Return (X, Y) of the center of cell containing provided text 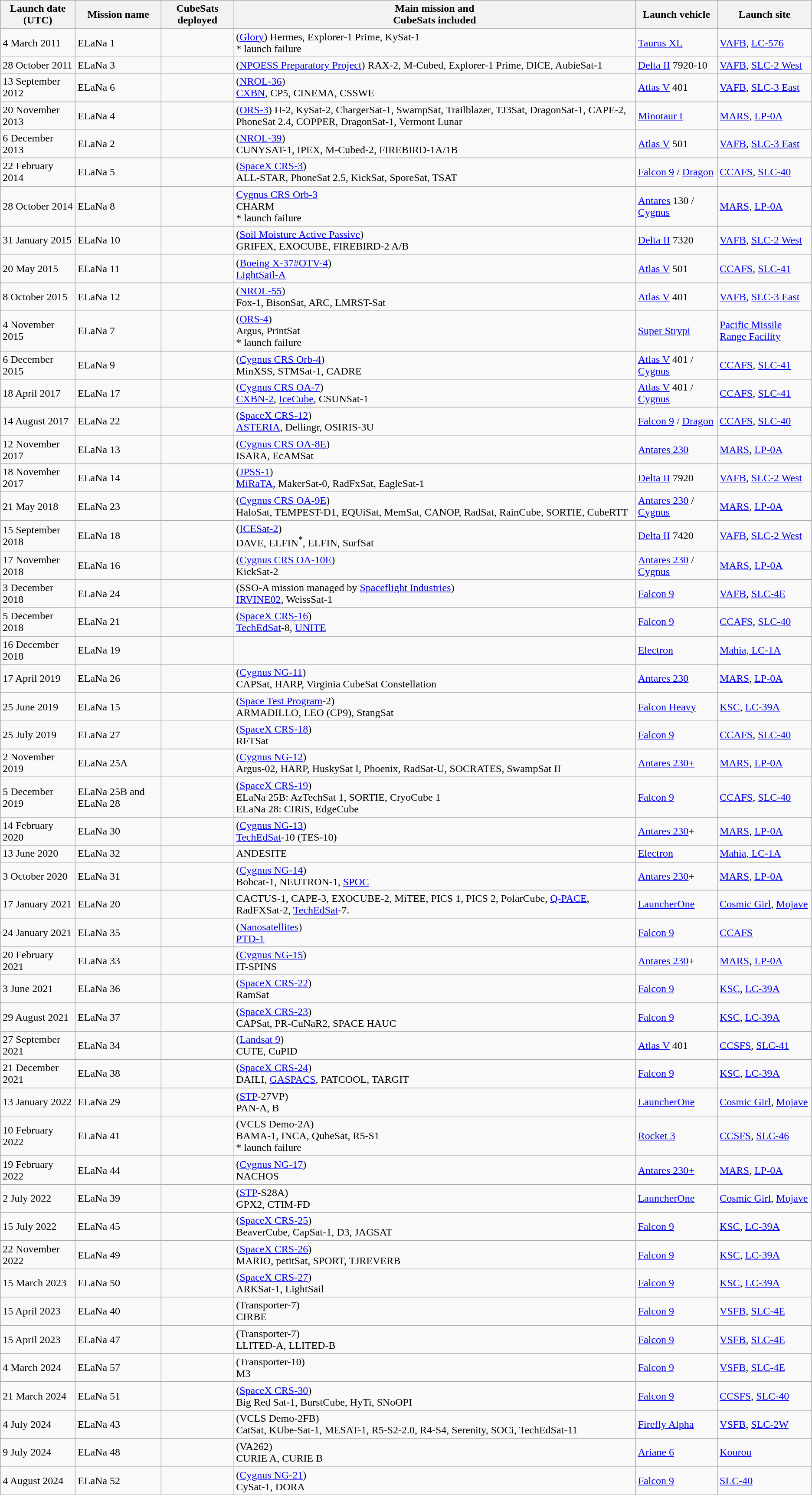
SLC-40 (765, 1481)
ELaNa 18 (118, 536)
(Nanosatellites)PTD-1 (435, 932)
Delta II 7320 (676, 240)
ELaNa 25B and ELaNa 28 (118, 797)
Taurus XL (676, 43)
Ariane 6 (676, 1452)
ELaNa 27 (118, 735)
Delta II 7920 (676, 478)
Minotaur I (676, 115)
10 February 2022 (38, 1136)
ELaNa 43 (118, 1424)
4 August 2024 (38, 1481)
ELaNa 6 (118, 88)
(Cygnus NG-21)CySat-1, DORA (435, 1481)
ELaNa 32 (118, 854)
ELaNa 2 (118, 144)
20 May 2015 (38, 268)
ELaNa 17 (118, 393)
CCSFS, SLC-41 (765, 1045)
Launch vehicle (676, 15)
22 November 2022 (38, 1255)
(NROL-36)CXBN, CP5, CINEMA, CSSWE (435, 88)
ELaNa 16 (118, 565)
Cygnus CRS Orb-3CHARM* launch failure (435, 206)
Mission name (118, 15)
3 October 2020 (38, 876)
21 December 2021 (38, 1074)
16 December 2018 (38, 650)
(VCLS Demo-2FB)CatSat, KUbe-Sat-1, MESAT-1, R5-S2-2.0, R4-S4, Serenity, SOCi, TechEdSat-11 (435, 1424)
ELaNa 25A (118, 763)
28 October 2014 (38, 206)
Launch date (UTC) (38, 15)
ELaNa 52 (118, 1481)
CCSFS, SLC-40 (765, 1396)
ELaNa 51 (118, 1396)
(Glory) Hermes, Explorer-1 Prime, KySat-1* launch failure (435, 43)
(SpaceX CRS-16)TechEdSat-8, UNITE (435, 622)
ELaNa 40 (118, 1311)
5 December 2018 (38, 622)
17 April 2019 (38, 679)
(Soil Moisture Active Passive)GRIFEX, EXOCUBE, FIREBIRD-2 A/B (435, 240)
(Landsat 9)CUTE, CuPID (435, 1045)
ELaNa 5 (118, 172)
ELaNa 21 (118, 622)
12 November 2017 (38, 450)
20 November 2013 (38, 115)
(Cygnus CRS OA-9E)HaloSat, TEMPEST-D1, EQUiSat, MemSat, CANOP, RadSat, RainCube, SORTIE, CubeRTT (435, 506)
(SSO-A mission managed by Spaceflight Industries)IRVINE02, WeissSat-1 (435, 594)
CubeSats deployed (198, 15)
Firefly Alpha (676, 1424)
(NPOESS Preparatory Project) RAX-2, M-Cubed, Explorer-1 Prime, DICE, AubieSat-1 (435, 65)
(SpaceX CRS-18)RFTSat (435, 735)
(Transporter-10)M3 (435, 1368)
(SpaceX CRS-27)ARKSat-1, LightSail (435, 1283)
17 November 2018 (38, 565)
(Transporter-7)CIRBE (435, 1311)
ELaNa 3 (118, 65)
VAFB, SLC-4E (765, 594)
(NROL-39)CUNYSAT-1, IPEX, M-Cubed-2, FIREBIRD-1A/1B (435, 144)
(Cygnus CRS Orb-4)MinXSS, STMSat-1, CADRE (435, 365)
14 August 2017 (38, 422)
ELaNa 35 (118, 932)
ELaNa 15 (118, 706)
(ICESat-2)DAVE, ELFIN*, ELFIN, SurfSat (435, 536)
Delta II 7420 (676, 536)
13 September 2012 (38, 88)
Falcon Heavy (676, 706)
(Cygnus NG-14)Bobcat-1, NEUTRON-1, SPOC (435, 876)
(SpaceX CRS-3)ALL-STAR, PhoneSat 2.5, KickSat, SporeSat, TSAT (435, 172)
ELaNa 4 (118, 115)
ELaNa 41 (118, 1136)
ELaNa 47 (118, 1339)
(ORS-3) H-2, KySat-2, ChargerSat-1, SwampSat, Trailblazer, TJ3Sat, DragonSat-1, CAPE-2, PhoneSat 2.4, COPPER, DragonSat-1, Vermont Lunar (435, 115)
15 March 2023 (38, 1283)
(NROL-55)Fox-1, BisonSat, ARC, LMRST-Sat (435, 297)
8 October 2015 (38, 297)
4 July 2024 (38, 1424)
(Space Test Program-2)ARMADILLO, LEO (CP9), StangSat (435, 706)
ELaNa 36 (118, 989)
ELaNa 14 (118, 478)
ELaNa 22 (118, 422)
28 October 2011 (38, 65)
13 January 2022 (38, 1102)
(SpaceX CRS-30)Big Red Sat-1, BurstCube, HyTi, SNoOPI (435, 1396)
2 July 2022 (38, 1199)
9 July 2024 (38, 1452)
29 August 2021 (38, 1017)
VSFB, SLC-2W (765, 1424)
(SpaceX CRS-23)CAPSat, PR-CuNaR2, SPACE HAUC (435, 1017)
2 November 2019 (38, 763)
18 April 2017 (38, 393)
ELaNa 57 (118, 1368)
ELaNa 48 (118, 1452)
21 May 2018 (38, 506)
(JPSS-1)MiRaTA, MakerSat-0, RadFxSat, EagleSat-1 (435, 478)
ELaNa 37 (118, 1017)
(Cygnus NG-17)NACHOS (435, 1170)
ELaNa 10 (118, 240)
(SpaceX CRS-22)RamSat (435, 989)
ELaNa 33 (118, 961)
(Cygnus CRS OA-10E)KickSat-2 (435, 565)
(Cygnus NG-13)TechEdSat-10 (TES-10) (435, 831)
5 December 2019 (38, 797)
(SpaceX CRS-26)MARIO, petitSat, SPORT, TJREVERB (435, 1255)
4 November 2015 (38, 331)
(Cygnus NG-12)Argus-02, HARP, HuskySat I, Phoenix, RadSat-U, SOCRATES, SwampSat II (435, 763)
19 February 2022 (38, 1170)
25 June 2019 (38, 706)
(Cygnus CRS OA-8E)ISARA, EcAMSat (435, 450)
ELaNa 29 (118, 1102)
Kourou (765, 1452)
17 January 2021 (38, 904)
VAFB, LC-576 (765, 43)
ELaNa 45 (118, 1226)
25 July 2019 (38, 735)
Antares 130 / Cygnus (676, 206)
ELaNa 8 (118, 206)
CCSFS, SLC-46 (765, 1136)
ELaNa 34 (118, 1045)
Delta II 7920-10 (676, 65)
ANDESITE (435, 854)
(SpaceX CRS-24)DAILI, GASPACS, PATCOOL, TARGIT (435, 1074)
(STP-27VP)PAN-A, B (435, 1102)
ELaNa 11 (118, 268)
6 December 2013 (38, 144)
6 December 2015 (38, 365)
ELaNa 26 (118, 679)
Launch site (765, 15)
(Transporter-7)LLITED-A, LLITED-B (435, 1339)
ELaNa 50 (118, 1283)
(SpaceX CRS-19)ELaNa 25B: AzTechSat 1, SORTIE, CryoCube 1ELaNa 28: CIRiS, EdgeCube (435, 797)
(Cygnus NG-11)CAPSat, HARP, Virginia CubeSat Constellation (435, 679)
ELaNa 12 (118, 297)
CCAFS (765, 932)
ELaNa 13 (118, 450)
Main mission andCubeSats included (435, 15)
24 January 2021 (38, 932)
Super Strypi (676, 331)
13 June 2020 (38, 854)
4 March 2011 (38, 43)
(Cygnus CRS OA-7)CXBN-2, IceCube, CSUNSat-1 (435, 393)
21 March 2024 (38, 1396)
ELaNa 38 (118, 1074)
(Cygnus NG-15)IT-SPINS (435, 961)
ELaNa 49 (118, 1255)
ELaNa 7 (118, 331)
4 March 2024 (38, 1368)
ELaNa 39 (118, 1199)
ELaNa 9 (118, 365)
14 February 2020 (38, 831)
22 February 2014 (38, 172)
(STP-S28A)GPX2, CTIM-FD (435, 1199)
ELaNa 19 (118, 650)
18 November 2017 (38, 478)
Pacific Missile Range Facility (765, 331)
31 January 2015 (38, 240)
3 December 2018 (38, 594)
(Boeing X-37#OTV-4)LightSail-A (435, 268)
(VCLS Demo-2A)BAMA-1, INCA, QubeSat, R5-S1 * launch failure (435, 1136)
ELaNa 24 (118, 594)
Rocket 3 (676, 1136)
ELaNa 1 (118, 43)
ELaNa 30 (118, 831)
(SpaceX CRS-25)BeaverCube, CapSat-1, D3, JAGSAT (435, 1226)
20 February 2021 (38, 961)
CACTUS-1, CAPE-3, EXOCUBE-2, MiTEE, PICS 1, PICS 2, PolarCube, Q-PACE, RadFXSat-2, TechEdSat-7. (435, 904)
15 September 2018 (38, 536)
ELaNa 44 (118, 1170)
ELaNa 20 (118, 904)
15 July 2022 (38, 1226)
(ORS-4)Argus, PrintSat* launch failure (435, 331)
(VA262)CURIE A, CURIE B (435, 1452)
(SpaceX CRS-12)ASTERIA, Dellingr, OSIRIS-3U (435, 422)
ELaNa 23 (118, 506)
27 September 2021 (38, 1045)
ELaNa 31 (118, 876)
3 June 2021 (38, 989)
